For the text-containing cell, return its midpoint in (X, Y) coordinate format. 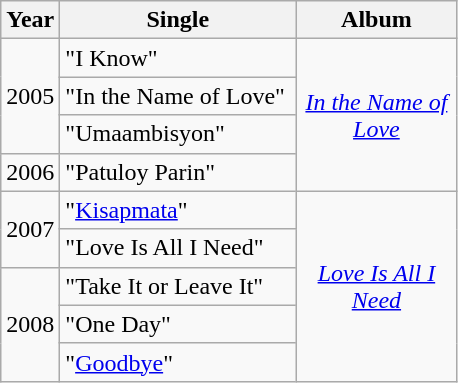
2007 (30, 229)
"Love Is All I Need" (178, 248)
"In the Name of Love" (178, 96)
"Kisapmata" (178, 210)
Love Is All I Need (376, 286)
"Patuloy Parin" (178, 172)
"I Know" (178, 58)
2008 (30, 324)
"Take It or Leave It" (178, 286)
Album (376, 20)
"One Day" (178, 324)
2005 (30, 96)
In the Name of Love (376, 115)
"Umaambisyon" (178, 134)
"Goodbye" (178, 362)
Single (178, 20)
Year (30, 20)
2006 (30, 172)
